Output the (X, Y) coordinate of the center of the cell containing the given text.  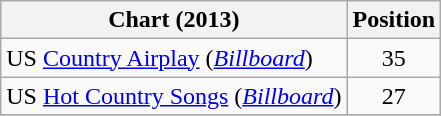
35 (394, 58)
US Country Airplay (Billboard) (174, 58)
Position (394, 20)
27 (394, 96)
US Hot Country Songs (Billboard) (174, 96)
Chart (2013) (174, 20)
